Provide the (x, y) coordinate of the cell's center where the given text is located.  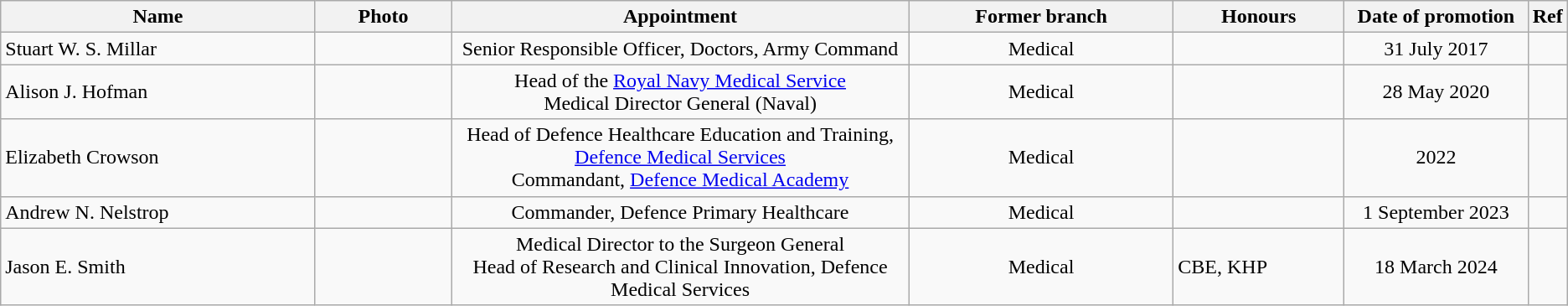
Alison J. Hofman (158, 92)
Andrew N. Nelstrop (158, 212)
1 September 2023 (1436, 212)
Date of promotion (1436, 17)
Elizabeth Crowson (158, 158)
Jason E. Smith (158, 267)
2022 (1436, 158)
Senior Responsible Officer, Doctors, Army Command (680, 49)
Former branch (1041, 17)
31 July 2017 (1436, 49)
28 May 2020 (1436, 92)
Head of the Royal Navy Medical ServiceMedical Director General (Naval) (680, 92)
Appointment (680, 17)
Medical Director to the Surgeon GeneralHead of Research and Clinical Innovation, Defence Medical Services (680, 267)
Ref (1548, 17)
Name (158, 17)
Honours (1259, 17)
Photo (384, 17)
18 March 2024 (1436, 267)
Head of Defence Healthcare Education and Training, Defence Medical Services Commandant, Defence Medical Academy (680, 158)
Stuart W. S. Millar (158, 49)
CBE, KHP (1259, 267)
Commander, Defence Primary Healthcare (680, 212)
